From the cell containing the given text, extract its center point as (X, Y) coordinate. 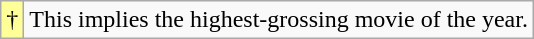
This implies the highest-grossing movie of the year. (279, 20)
† (12, 20)
